Return the (x, y) coordinate for the center point of the cell that contains the specified text.  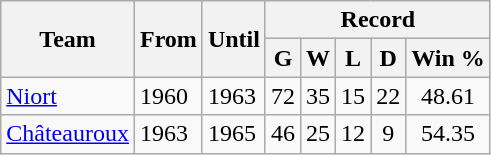
Win % (448, 58)
Record (378, 20)
1960 (168, 96)
W (318, 58)
1965 (234, 134)
D (388, 58)
54.35 (448, 134)
72 (282, 96)
Châteauroux (68, 134)
12 (354, 134)
25 (318, 134)
Team (68, 39)
48.61 (448, 96)
9 (388, 134)
Niort (68, 96)
15 (354, 96)
From (168, 39)
G (282, 58)
46 (282, 134)
Until (234, 39)
35 (318, 96)
L (354, 58)
22 (388, 96)
